Output the (X, Y) coordinate of the center of the cell containing the given text.  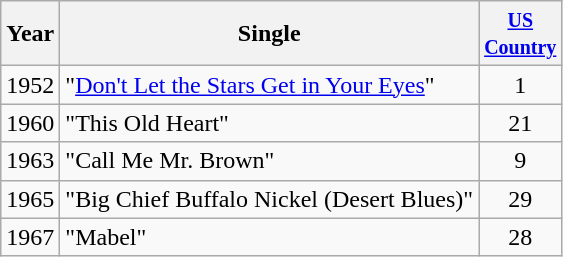
"Mabel" (270, 237)
"Don't Let the Stars Get in Your Eyes" (270, 85)
28 (520, 237)
1965 (30, 199)
1960 (30, 123)
Single (270, 34)
1963 (30, 161)
Year (30, 34)
1952 (30, 85)
21 (520, 123)
"This Old Heart" (270, 123)
US Country (520, 34)
"Big Chief Buffalo Nickel (Desert Blues)" (270, 199)
9 (520, 161)
29 (520, 199)
1967 (30, 237)
1 (520, 85)
"Call Me Mr. Brown" (270, 161)
